Scan for the cell matching the given text and deliver its [X, Y] coordinate at center. 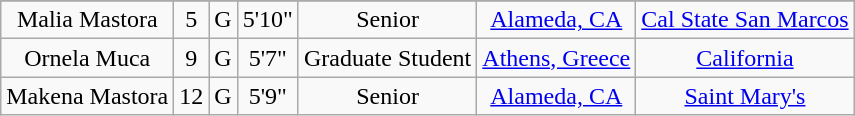
Saint Mary's [745, 96]
5'7" [268, 58]
Graduate Student [387, 58]
Makena Mastora [88, 96]
12 [192, 96]
5'9" [268, 96]
9 [192, 58]
California [745, 58]
5 [192, 20]
Athens, Greece [556, 58]
Malia Mastora [88, 20]
Cal State San Marcos [745, 20]
Ornela Muca [88, 58]
5'10" [268, 20]
